From the cell containing the given text, extract its center point as [X, Y] coordinate. 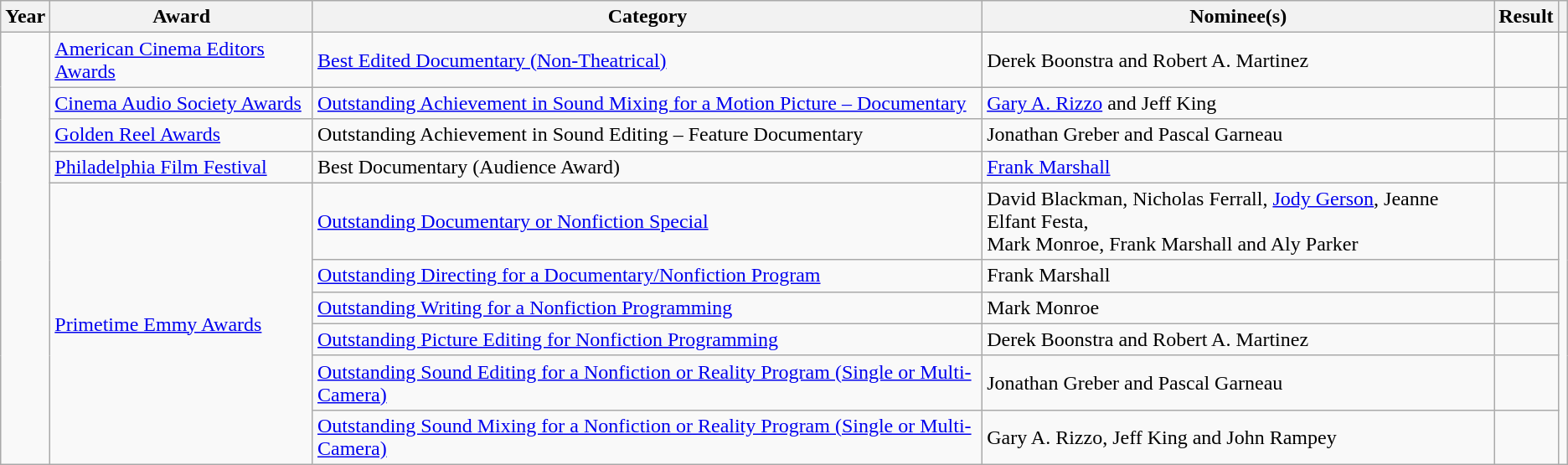
Best Documentary (Audience Award) [647, 167]
Outstanding Achievement in Sound Editing – Feature Documentary [647, 135]
David Blackman, Nicholas Ferrall, Jody Gerson, Jeanne Elfant Festa, Mark Monroe, Frank Marshall and Aly Parker [1238, 221]
Outstanding Picture Editing for Nonfiction Programming [647, 339]
Year [25, 17]
Philadelphia Film Festival [182, 167]
Primetime Emmy Awards [182, 323]
Best Edited Documentary (Non-Theatrical) [647, 60]
Cinema Audio Society Awards [182, 103]
Mark Monroe [1238, 307]
American Cinema Editors Awards [182, 60]
Result [1526, 17]
Outstanding Directing for a Documentary/Nonfiction Program [647, 276]
Category [647, 17]
Nominee(s) [1238, 17]
Outstanding Documentary or Nonfiction Special [647, 221]
Outstanding Sound Editing for a Nonfiction or Reality Program (Single or Multi-Camera) [647, 382]
Award [182, 17]
Outstanding Sound Mixing for a Nonfiction or Reality Program (Single or Multi-Camera) [647, 437]
Outstanding Achievement in Sound Mixing for a Motion Picture – Documentary [647, 103]
Outstanding Writing for a Nonfiction Programming [647, 307]
Gary A. Rizzo, Jeff King and John Rampey [1238, 437]
Gary A. Rizzo and Jeff King [1238, 103]
Golden Reel Awards [182, 135]
